For the text-containing cell, return its midpoint in [x, y] coordinate format. 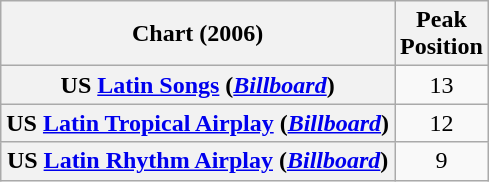
Chart (2006) [198, 34]
Peak Position [442, 34]
9 [442, 161]
US Latin Songs (Billboard) [198, 85]
12 [442, 123]
US Latin Rhythm Airplay (Billboard) [198, 161]
US Latin Tropical Airplay (Billboard) [198, 123]
13 [442, 85]
